Determine the (x, y) coordinate at the center of the cell enclosing the given text.  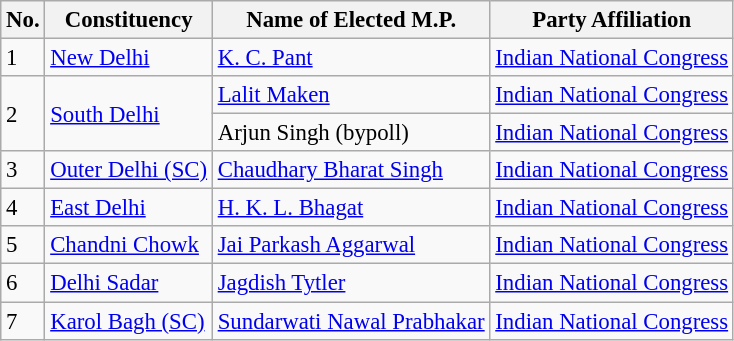
5 (23, 245)
Karol Bagh (SC) (129, 321)
No. (23, 20)
South Delhi (129, 114)
Name of Elected M.P. (351, 20)
7 (23, 321)
4 (23, 208)
Chaudhary Bharat Singh (351, 170)
Delhi Sadar (129, 283)
New Delhi (129, 58)
Jagdish Tytler (351, 283)
2 (23, 114)
Constituency (129, 20)
3 (23, 170)
K. C. Pant (351, 58)
East Delhi (129, 208)
Arjun Singh (bypoll) (351, 133)
H. K. L. Bhagat (351, 208)
Lalit Maken (351, 95)
Outer Delhi (SC) (129, 170)
Party Affiliation (612, 20)
Jai Parkash Aggarwal (351, 245)
Sundarwati Nawal Prabhakar (351, 321)
Chandni Chowk (129, 245)
6 (23, 283)
1 (23, 58)
